Capture the cell that displays the provided text and extract its [x, y] central coordinate. 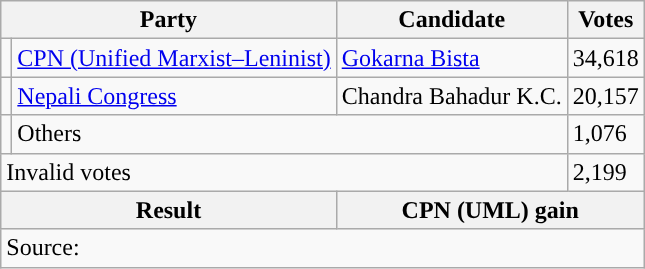
Candidate [452, 20]
34,618 [606, 58]
Votes [606, 20]
Nepali Congress [174, 96]
1,076 [606, 134]
Chandra Bahadur K.C. [452, 96]
20,157 [606, 96]
Result [168, 210]
2,199 [606, 172]
Gokarna Bista [452, 58]
Source: [323, 248]
CPN (UML) gain [490, 210]
CPN (Unified Marxist–Leninist) [174, 58]
Invalid votes [284, 172]
Party [168, 20]
Others [290, 134]
